Provide the [x, y] coordinate of the cell's center where the given text is located.  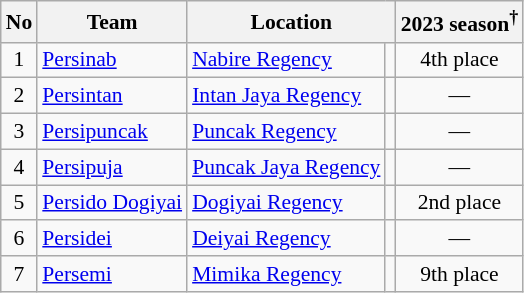
Nabire Regency [286, 60]
Team [112, 22]
2nd place [460, 203]
Persipuncak [112, 132]
Persintan [112, 96]
6 [20, 239]
Persinab [112, 60]
Persemi [112, 274]
Persidei [112, 239]
1 [20, 60]
Puncak Jaya Regency [286, 167]
Puncak Regency [286, 132]
4 [20, 167]
Dogiyai Regency [286, 203]
3 [20, 132]
4th place [460, 60]
7 [20, 274]
Persido Dogiyai [112, 203]
Mimika Regency [286, 274]
2023 season† [460, 22]
Intan Jaya Regency [286, 96]
9th place [460, 274]
No [20, 22]
5 [20, 203]
Location [291, 22]
Deiyai Regency [286, 239]
Persipuja [112, 167]
2 [20, 96]
